Extract the (x, y) coordinate from the center of the cell holding the provided text.  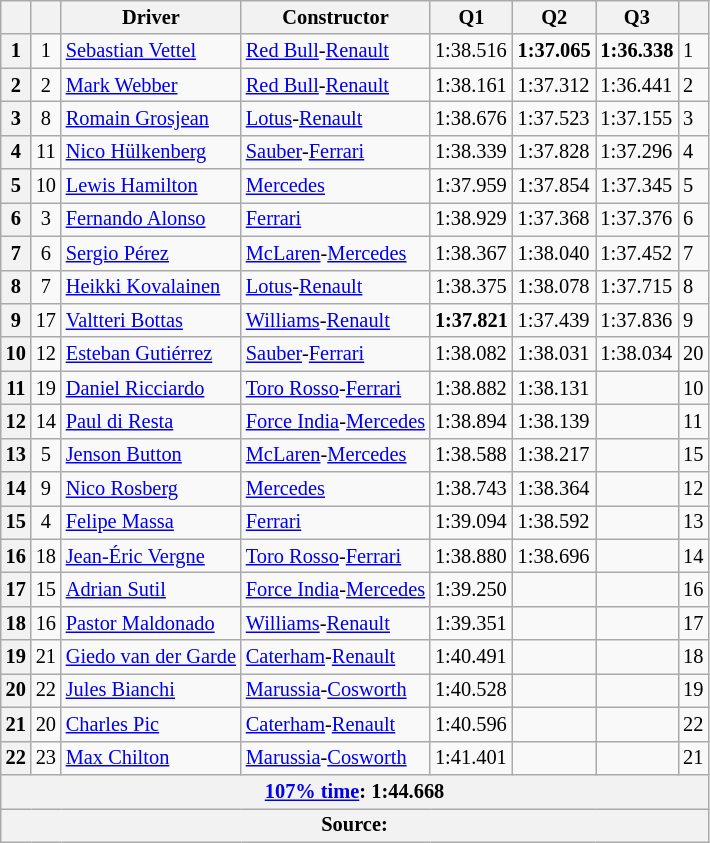
1:37.715 (638, 287)
1:38.588 (472, 455)
1:39.250 (472, 589)
1:38.082 (472, 354)
Paul di Resta (151, 421)
1:37.821 (472, 320)
Jenson Button (151, 455)
Q2 (554, 17)
Fernando Alonso (151, 219)
1:38.131 (554, 388)
1:38.040 (554, 253)
1:38.375 (472, 287)
Sebastian Vettel (151, 51)
1:37.376 (638, 219)
Q3 (638, 17)
Nico Hülkenberg (151, 152)
Mark Webber (151, 85)
Max Chilton (151, 758)
Sergio Pérez (151, 253)
1:38.367 (472, 253)
Esteban Gutiérrez (151, 354)
1:38.592 (554, 522)
Lewis Hamilton (151, 186)
1:37.523 (554, 118)
1:38.139 (554, 421)
Pastor Maldonado (151, 623)
1:37.836 (638, 320)
1:36.441 (638, 85)
1:37.452 (638, 253)
1:37.312 (554, 85)
1:41.401 (472, 758)
1:38.696 (554, 556)
Giedo van der Garde (151, 657)
1:37.439 (554, 320)
1:38.364 (554, 489)
1:37.065 (554, 51)
1:38.676 (472, 118)
1:38.161 (472, 85)
1:38.217 (554, 455)
1:37.828 (554, 152)
1:38.894 (472, 421)
Felipe Massa (151, 522)
1:38.880 (472, 556)
1:37.368 (554, 219)
Charles Pic (151, 724)
Daniel Ricciardo (151, 388)
Jules Bianchi (151, 690)
1:37.345 (638, 186)
1:40.596 (472, 724)
23 (46, 758)
1:38.034 (638, 354)
1:39.351 (472, 623)
1:38.929 (472, 219)
1:38.516 (472, 51)
1:39.094 (472, 522)
1:36.338 (638, 51)
1:37.959 (472, 186)
Valtteri Bottas (151, 320)
Romain Grosjean (151, 118)
1:40.528 (472, 690)
Q1 (472, 17)
1:38.031 (554, 354)
1:37.854 (554, 186)
Jean-Éric Vergne (151, 556)
Driver (151, 17)
1:38.078 (554, 287)
Heikki Kovalainen (151, 287)
Nico Rosberg (151, 489)
Constructor (336, 17)
Adrian Sutil (151, 589)
1:38.743 (472, 489)
1:38.882 (472, 388)
1:40.491 (472, 657)
1:37.155 (638, 118)
107% time: 1:44.668 (355, 791)
1:38.339 (472, 152)
Source: (355, 825)
1:37.296 (638, 152)
